From the cell containing the given text, extract its center point as [X, Y] coordinate. 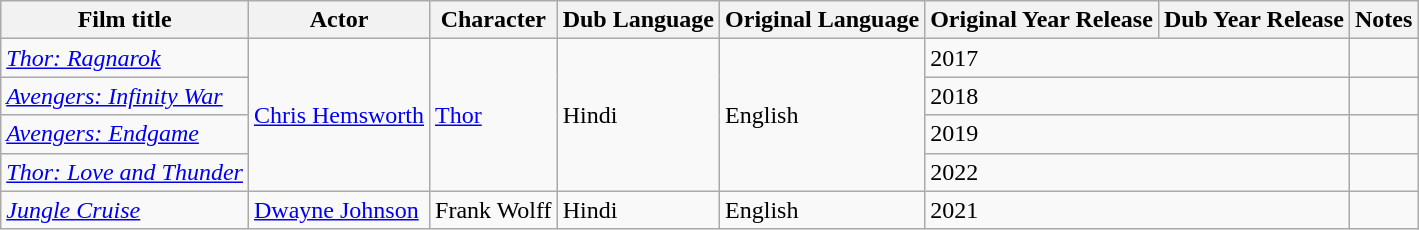
Original Year Release [1042, 20]
Original Language [822, 20]
Notes [1383, 20]
2017 [1138, 58]
Actor [338, 20]
Dub Year Release [1254, 20]
Avengers: Infinity War [125, 96]
2018 [1138, 96]
2019 [1138, 134]
2021 [1138, 210]
2022 [1138, 172]
Thor: Ragnarok [125, 58]
Dub Language [638, 20]
Dwayne Johnson [338, 210]
Thor [494, 115]
Chris Hemsworth [338, 115]
Character [494, 20]
Thor: Love and Thunder [125, 172]
Jungle Cruise [125, 210]
Frank Wolff [494, 210]
Avengers: Endgame [125, 134]
Film title [125, 20]
